For the text-containing cell, return its midpoint in [X, Y] coordinate format. 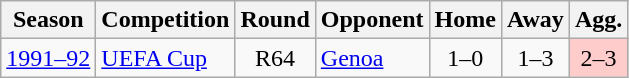
Season [48, 20]
R64 [275, 58]
1–3 [535, 58]
Genoa [372, 58]
Opponent [372, 20]
Round [275, 20]
UEFA Cup [166, 58]
1–0 [465, 58]
Away [535, 20]
Competition [166, 20]
2–3 [598, 58]
Agg. [598, 20]
Home [465, 20]
1991–92 [48, 58]
